Find where the given text appears and provide that cell's center as (x, y) coordinate. 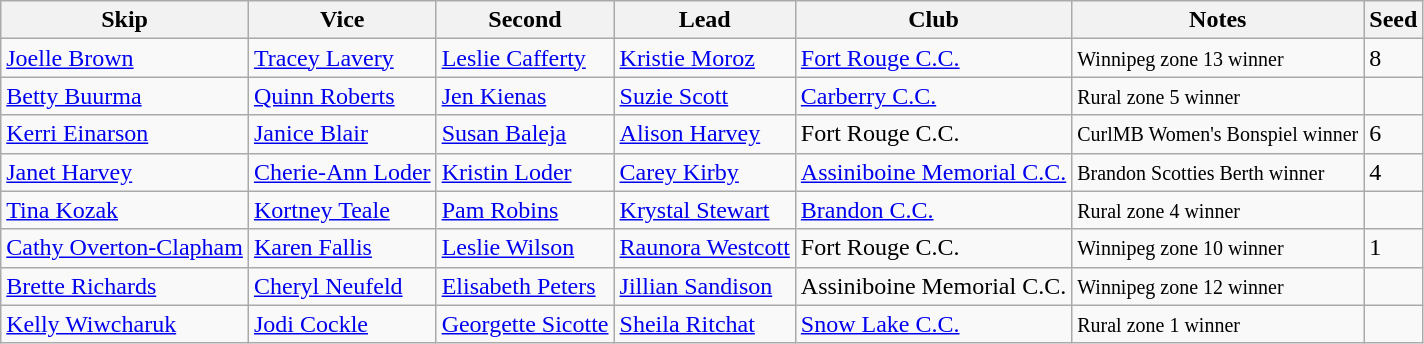
Suzie Scott (704, 96)
Jodi Cockle (342, 324)
Tracey Lavery (342, 58)
Winnipeg zone 10 winner (1218, 248)
Club (933, 20)
Winnipeg zone 13 winner (1218, 58)
6 (1394, 134)
Jillian Sandison (704, 286)
Tina Kozak (125, 210)
Sheila Ritchat (704, 324)
1 (1394, 248)
Brette Richards (125, 286)
Carberry C.C. (933, 96)
Lead (704, 20)
Leslie Wilson (525, 248)
Jen Kienas (525, 96)
8 (1394, 58)
Rural zone 5 winner (1218, 96)
Quinn Roberts (342, 96)
Betty Buurma (125, 96)
Kristie Moroz (704, 58)
Rural zone 1 winner (1218, 324)
Janice Blair (342, 134)
Elisabeth Peters (525, 286)
Karen Fallis (342, 248)
Cheryl Neufeld (342, 286)
Skip (125, 20)
Janet Harvey (125, 172)
Leslie Cafferty (525, 58)
Rural zone 4 winner (1218, 210)
Susan Baleja (525, 134)
4 (1394, 172)
Kristin Loder (525, 172)
Cathy Overton-Clapham (125, 248)
Joelle Brown (125, 58)
Vice (342, 20)
Kelly Wiwcharuk (125, 324)
Georgette Sicotte (525, 324)
Alison Harvey (704, 134)
Notes (1218, 20)
Krystal Stewart (704, 210)
Brandon C.C. (933, 210)
Carey Kirby (704, 172)
CurlMB Women's Bonspiel winner (1218, 134)
Brandon Scotties Berth winner (1218, 172)
Kerri Einarson (125, 134)
Winnipeg zone 12 winner (1218, 286)
Snow Lake C.C. (933, 324)
Seed (1394, 20)
Kortney Teale (342, 210)
Second (525, 20)
Cherie-Ann Loder (342, 172)
Raunora Westcott (704, 248)
Pam Robins (525, 210)
